Capture the cell that displays the provided text and extract its [X, Y] central coordinate. 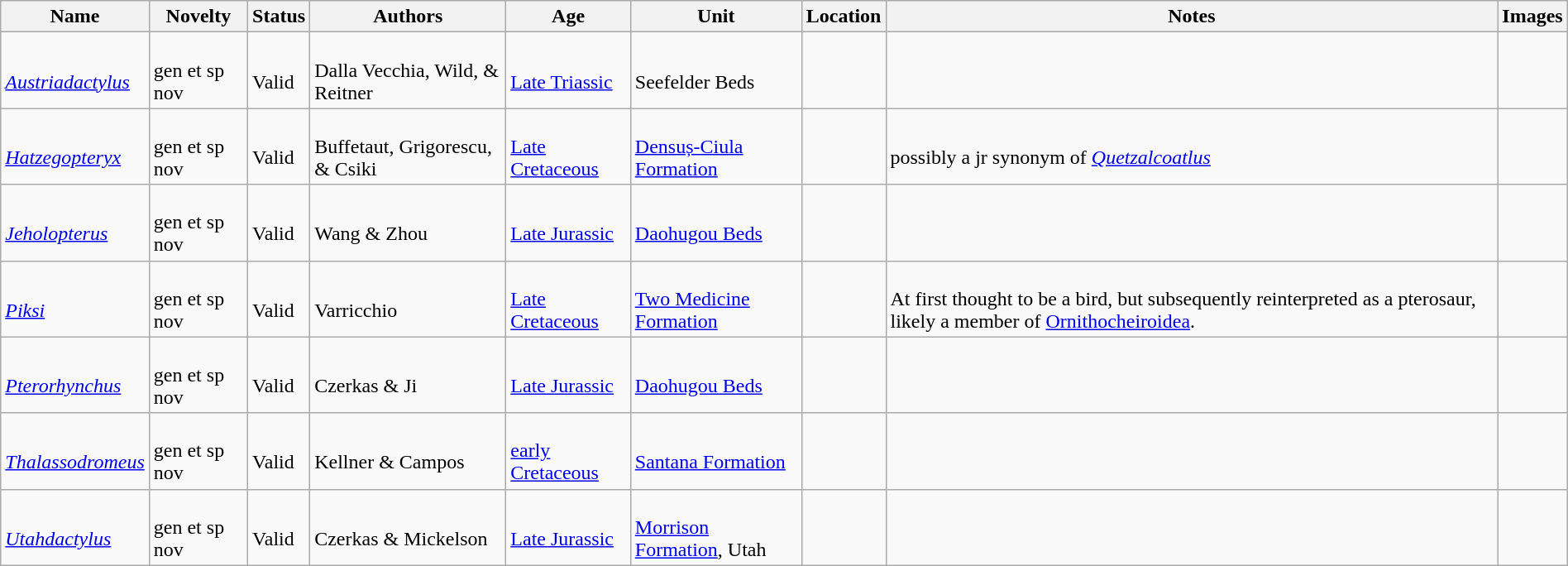
Notes [1192, 17]
Kellner & Campos [409, 451]
Czerkas & Mickelson [409, 527]
Hatzegopteryx [75, 146]
Late Triassic [568, 70]
Austriadactylus [75, 70]
Buffetaut, Grigorescu, & Csiki [409, 146]
Novelty [198, 17]
Santana Formation [716, 451]
Wang & Zhou [409, 223]
Thalassodromeus [75, 451]
possibly a jr synonym of Quetzalcoatlus [1192, 146]
Densuș-Ciula Formation [716, 146]
Unit [716, 17]
Two Medicine Formation [716, 299]
Utahdactylus [75, 527]
Images [1532, 17]
Age [568, 17]
early Cretaceous [568, 451]
Pterorhynchus [75, 375]
Varricchio [409, 299]
Czerkas & Ji [409, 375]
Dalla Vecchia, Wild, & Reitner [409, 70]
Piksi [75, 299]
Status [280, 17]
Morrison Formation, Utah [716, 527]
Name [75, 17]
Seefelder Beds [716, 70]
Authors [409, 17]
At first thought to be a bird, but subsequently reinterpreted as a pterosaur, likely a member of Ornithocheiroidea. [1192, 299]
Location [844, 17]
Jeholopterus [75, 223]
